Return (X, Y) of the center of cell containing provided text 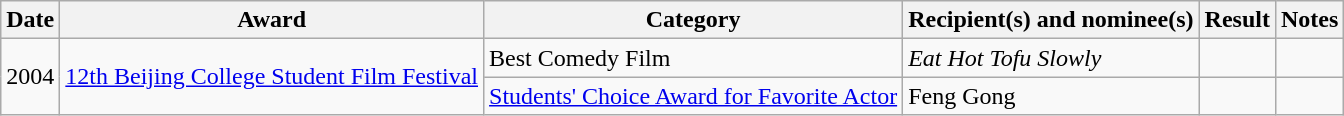
Feng Gong (1051, 96)
2004 (30, 77)
Students' Choice Award for Favorite Actor (694, 96)
Recipient(s) and nominee(s) (1051, 20)
Award (272, 20)
Best Comedy Film (694, 58)
Eat Hot Tofu Slowly (1051, 58)
12th Beijing College Student Film Festival (272, 77)
Date (30, 20)
Category (694, 20)
Result (1237, 20)
Notes (1309, 20)
